From the cell containing the given text, extract its center point as (X, Y) coordinate. 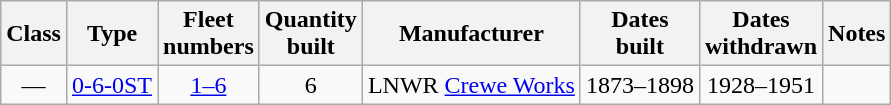
Type (112, 34)
6 (310, 85)
Quantitybuilt (310, 34)
LNWR Crewe Works (471, 85)
Dateswithdrawn (760, 34)
Datesbuilt (640, 34)
— (34, 85)
Class (34, 34)
Manufacturer (471, 34)
Notes (857, 34)
0-6-0ST (112, 85)
1873–1898 (640, 85)
1928–1951 (760, 85)
1–6 (209, 85)
Fleetnumbers (209, 34)
